Pinpoint the cell where the given text exists, returning its [x, y] midpoint coordinate. 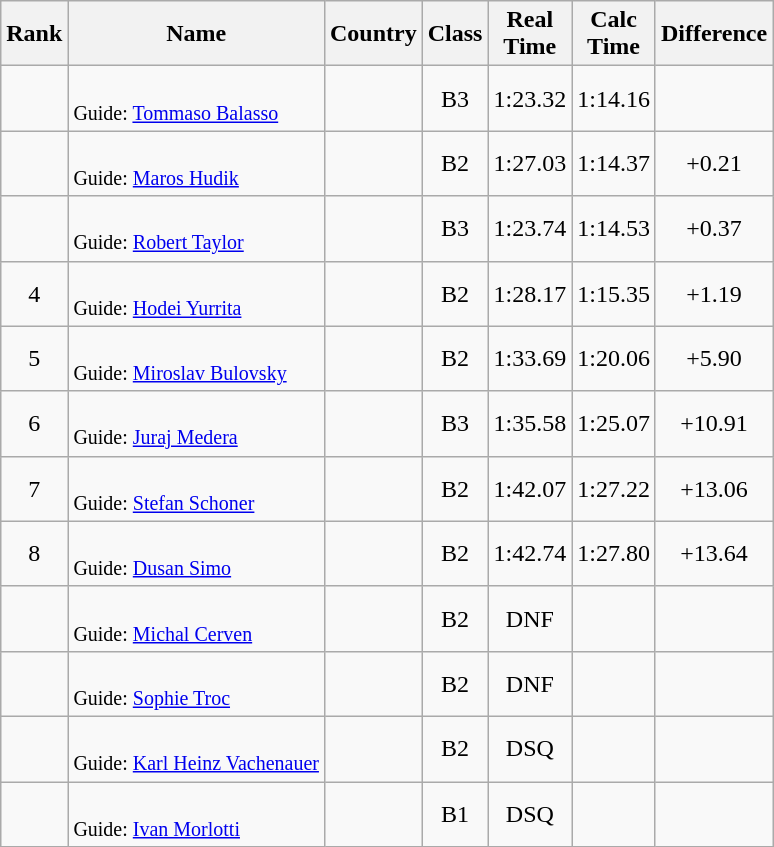
Guide: Tommaso Balasso [196, 98]
+5.90 [714, 358]
+13.06 [714, 488]
1:23.32 [530, 98]
1:14.16 [614, 98]
1:42.07 [530, 488]
+1.19 [714, 294]
1:27.22 [614, 488]
Rank [34, 34]
8 [34, 554]
7 [34, 488]
Guide: Miroslav Bulovsky [196, 358]
Guide: Karl Heinz Vachenauer [196, 748]
Guide: Hodei Yurrita [196, 294]
1:28.17 [530, 294]
+13.64 [714, 554]
Guide: Stefan Schoner [196, 488]
CalcTime [614, 34]
1:20.06 [614, 358]
Guide: Michal Cerven [196, 618]
Guide: Robert Taylor [196, 228]
4 [34, 294]
B1 [455, 814]
+0.21 [714, 164]
+0.37 [714, 228]
1:35.58 [530, 424]
1:27.03 [530, 164]
Guide: Dusan Simo [196, 554]
1:14.37 [614, 164]
Guide: Ivan Morlotti [196, 814]
Class [455, 34]
Name [196, 34]
Guide: Sophie Troc [196, 684]
1:14.53 [614, 228]
1:33.69 [530, 358]
1:15.35 [614, 294]
Guide: Maros Hudik [196, 164]
6 [34, 424]
1:42.74 [530, 554]
1:27.80 [614, 554]
5 [34, 358]
Guide: Juraj Medera [196, 424]
RealTime [530, 34]
1:25.07 [614, 424]
1:23.74 [530, 228]
Country [373, 34]
+10.91 [714, 424]
Difference [714, 34]
